Search for the cell housing the specified text and yield its [x, y] center coordinate. 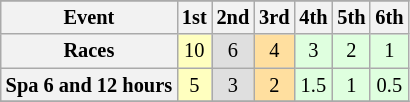
6 [234, 51]
Spa 6 and 12 hours [89, 85]
3rd [274, 17]
10 [194, 51]
6th [389, 17]
1.5 [313, 85]
1st [194, 17]
2nd [234, 17]
4 [274, 51]
4th [313, 17]
0.5 [389, 85]
Races [89, 51]
5 [194, 85]
5th [351, 17]
Event [89, 17]
